Pinpoint the cell where the given text exists, returning its [X, Y] midpoint coordinate. 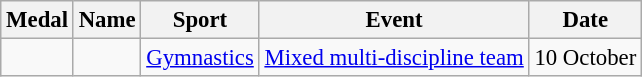
Medal [38, 20]
Date [585, 20]
Mixed multi-discipline team [394, 58]
Gymnastics [200, 58]
Name [107, 20]
Sport [200, 20]
Event [394, 20]
10 October [585, 58]
